From the cell containing the given text, extract its center point as [x, y] coordinate. 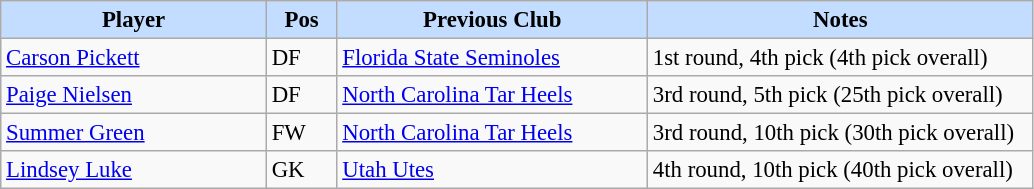
FW [302, 133]
3rd round, 10th pick (30th pick overall) [841, 133]
Utah Utes [492, 170]
Summer Green [134, 133]
3rd round, 5th pick (25th pick overall) [841, 95]
Carson Pickett [134, 58]
Previous Club [492, 20]
Player [134, 20]
Pos [302, 20]
Paige Nielsen [134, 95]
4th round, 10th pick (40th pick overall) [841, 170]
GK [302, 170]
1st round, 4th pick (4th pick overall) [841, 58]
Florida State Seminoles [492, 58]
Notes [841, 20]
Lindsey Luke [134, 170]
